Identify which cell holds the provided text, then report its [x, y] central coordinate. 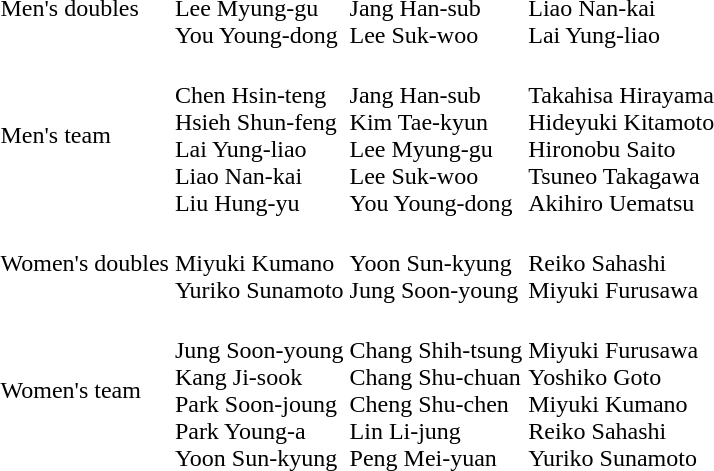
Chen Hsin-tengHsieh Shun-fengLai Yung-liaoLiao Nan-kaiLiu Hung-yu [259, 136]
Yoon Sun-kyungJung Soon-young [436, 263]
Miyuki KumanoYuriko Sunamoto [259, 263]
Jang Han-subKim Tae-kyunLee Myung-guLee Suk-wooYou Young-dong [436, 136]
